Locate the cell with the specified text and output its (x, y) center coordinate. 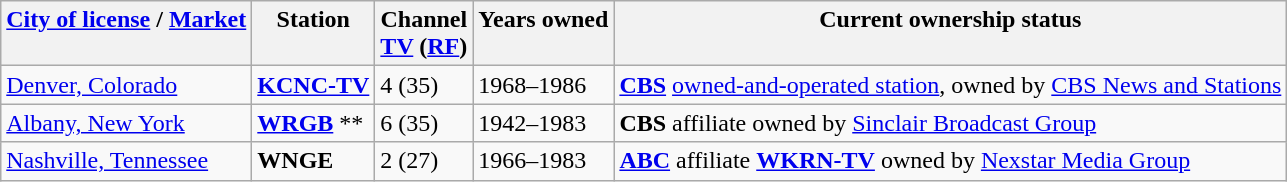
ABC affiliate WKRN-TV owned by Nexstar Media Group (950, 161)
WRGB ** (314, 123)
1966–1983 (544, 161)
4 (35) (424, 85)
Current ownership status (950, 34)
Station (314, 34)
1968–1986 (544, 85)
1942–1983 (544, 123)
CBS owned-and-operated station, owned by CBS News and Stations (950, 85)
City of license / Market (126, 34)
Denver, Colorado (126, 85)
2 (27) (424, 161)
Years owned (544, 34)
ChannelTV (RF) (424, 34)
Albany, New York (126, 123)
Nashville, Tennessee (126, 161)
6 (35) (424, 123)
WNGE (314, 161)
KCNC-TV (314, 85)
CBS affiliate owned by Sinclair Broadcast Group (950, 123)
